Locate the cell with the specified text and output its [X, Y] center coordinate. 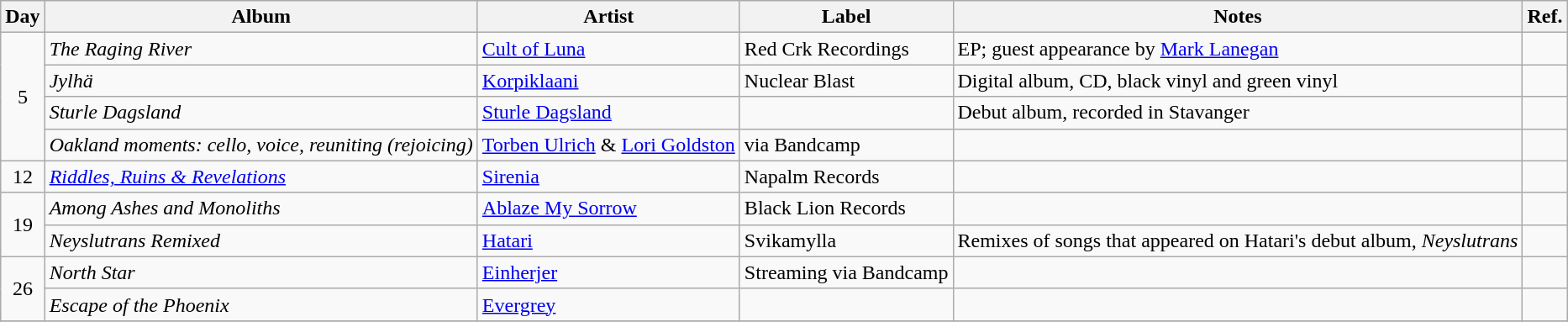
Remixes of songs that appeared on Hatari's debut album, Neyslutrans [1238, 240]
Evergrey [608, 304]
Cult of Luna [608, 49]
Escape of the Phoenix [260, 304]
via Bandcamp [846, 145]
Streaming via Bandcamp [846, 272]
Black Lion Records [846, 209]
Day [23, 17]
Digital album, CD, black vinyl and green vinyl [1238, 81]
Nuclear Blast [846, 81]
Among Ashes and Monoliths [260, 209]
Einherjer [608, 272]
5 [23, 97]
Jylhä [260, 81]
Debut album, recorded in Stavanger [1238, 113]
The Raging River [260, 49]
Neyslutrans Remixed [260, 240]
12 [23, 177]
26 [23, 288]
Ablaze My Sorrow [608, 209]
Napalm Records [846, 177]
North Star [260, 272]
Hatari [608, 240]
Ref. [1544, 17]
Artist [608, 17]
Red Crk Recordings [846, 49]
Notes [1238, 17]
EP; guest appearance by Mark Lanegan [1238, 49]
Korpiklaani [608, 81]
Sirenia [608, 177]
Oakland moments: cello, voice, reuniting (rejoicing) [260, 145]
Svikamylla [846, 240]
Torben Ulrich & Lori Goldston [608, 145]
19 [23, 224]
Label [846, 17]
Album [260, 17]
Riddles, Ruins & Revelations [260, 177]
